From the cell containing the given text, extract its center point as [X, Y] coordinate. 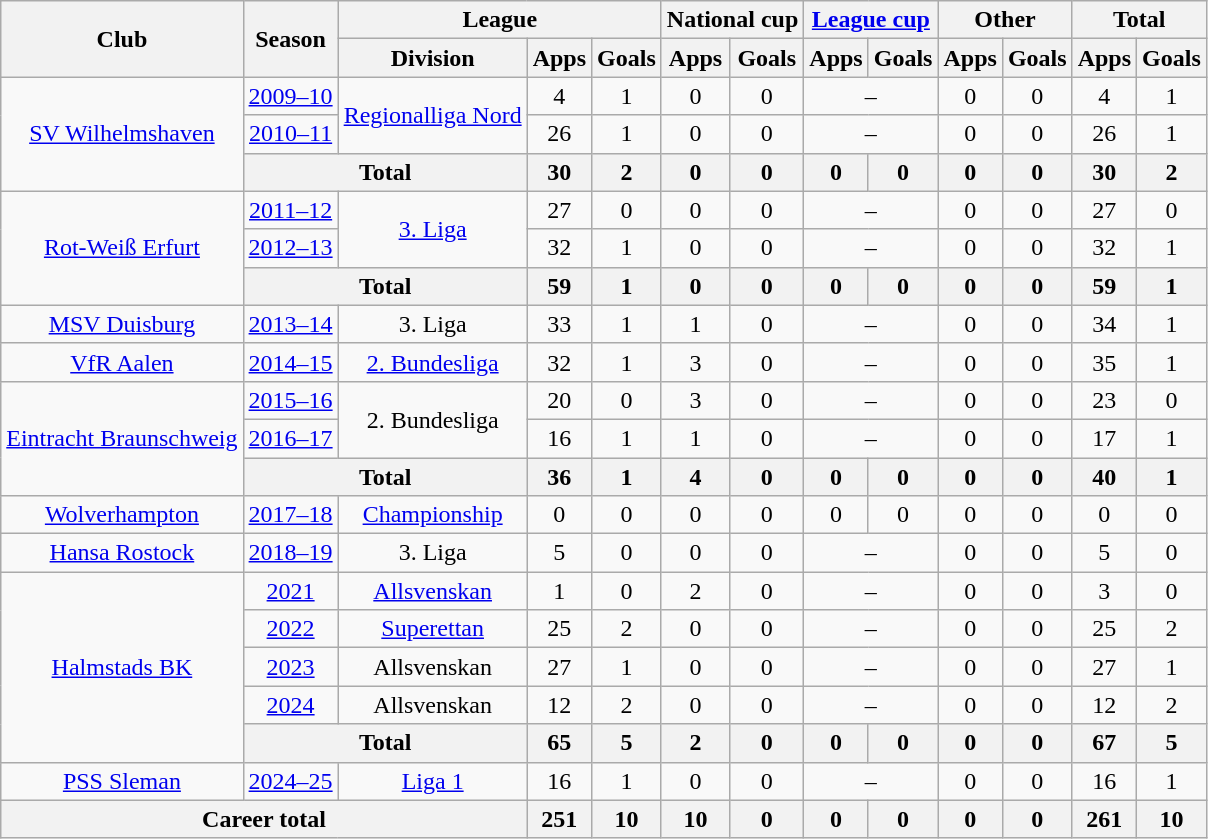
36 [559, 477]
Regionalliga Nord [432, 115]
2015–16 [290, 400]
Wolverhampton [122, 515]
34 [1104, 324]
Halmstads BK [122, 667]
2010–11 [290, 134]
2012–13 [290, 248]
Liga 1 [432, 781]
2024 [290, 705]
MSV Duisburg [122, 324]
League [500, 20]
Rot-Weiß Erfurt [122, 248]
2021 [290, 591]
Championship [432, 515]
Season [290, 39]
Club [122, 39]
Eintracht Braunschweig [122, 438]
2024–25 [290, 781]
251 [559, 819]
2023 [290, 667]
2022 [290, 629]
2018–19 [290, 553]
Division [432, 58]
2009–10 [290, 96]
Superettan [432, 629]
VfR Aalen [122, 362]
20 [559, 400]
2017–18 [290, 515]
Hansa Rostock [122, 553]
23 [1104, 400]
17 [1104, 438]
2013–14 [290, 324]
2016–17 [290, 438]
65 [559, 743]
National cup [732, 20]
2011–12 [290, 210]
SV Wilhelmshaven [122, 134]
Other [1005, 20]
33 [559, 324]
35 [1104, 362]
Career total [264, 819]
67 [1104, 743]
2014–15 [290, 362]
League cup [871, 20]
261 [1104, 819]
PSS Sleman [122, 781]
40 [1104, 477]
